Locate the cell with the specified text and output its [x, y] center coordinate. 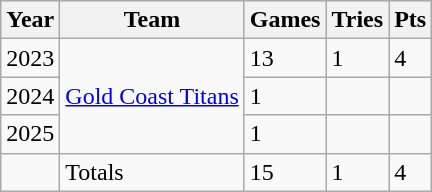
Team [152, 20]
15 [285, 172]
2024 [30, 96]
Gold Coast Titans [152, 96]
Totals [152, 172]
Pts [410, 20]
Tries [358, 20]
Games [285, 20]
13 [285, 58]
2023 [30, 58]
2025 [30, 134]
Year [30, 20]
